Capture the cell that displays the provided text and extract its [X, Y] central coordinate. 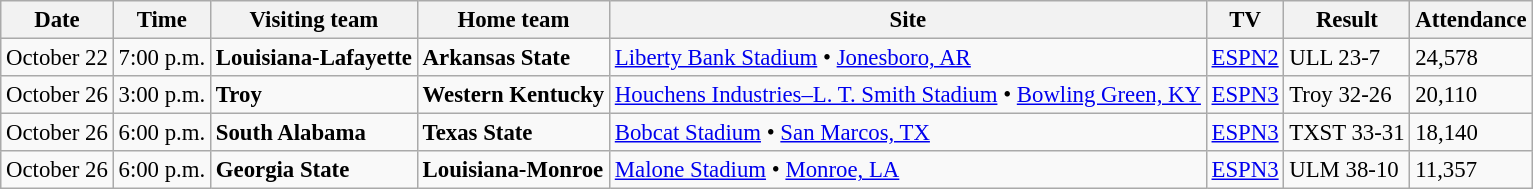
ULM 38-10 [1347, 170]
ESPN2 [1245, 58]
Bobcat Stadium • San Marcos, TX [908, 133]
Georgia State [314, 170]
Liberty Bank Stadium • Jonesboro, AR [908, 58]
Texas State [513, 133]
11,357 [1471, 170]
7:00 p.m. [162, 58]
20,110 [1471, 95]
3:00 p.m. [162, 95]
Malone Stadium • Monroe, LA [908, 170]
24,578 [1471, 58]
Time [162, 20]
Arkansas State [513, 58]
South Alabama [314, 133]
Date [57, 20]
18,140 [1471, 133]
ULL 23-7 [1347, 58]
Western Kentucky [513, 95]
Troy 32-26 [1347, 95]
TXST 33-31 [1347, 133]
Houchens Industries–L. T. Smith Stadium • Bowling Green, KY [908, 95]
Louisiana-Lafayette [314, 58]
Troy [314, 95]
October 22 [57, 58]
Site [908, 20]
Result [1347, 20]
Attendance [1471, 20]
TV [1245, 20]
Louisiana-Monroe [513, 170]
Home team [513, 20]
Visiting team [314, 20]
